Locate the cell with the specified text and output its [x, y] center coordinate. 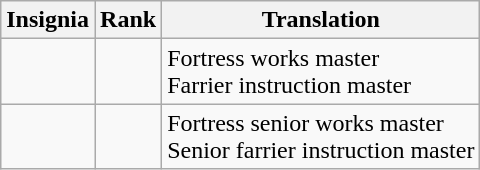
Translation [321, 20]
Fortress works masterFarrier instruction master [321, 72]
Insignia [48, 20]
Rank [128, 20]
Fortress senior works masterSenior farrier instruction master [321, 136]
